Output the (X, Y) coordinate of the center of the cell containing the given text.  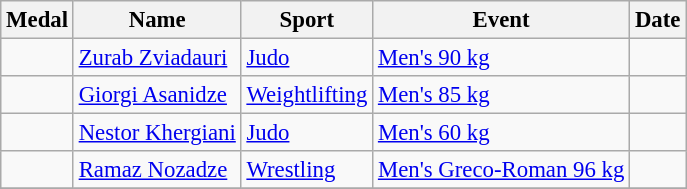
Weightlifting (307, 95)
Giorgi Asanidze (157, 95)
Event (502, 20)
Wrestling (307, 170)
Zurab Zviadauri (157, 58)
Date (658, 20)
Men's 85 kg (502, 95)
Ramaz Nozadze (157, 170)
Medal (38, 20)
Men's Greco-Roman 96 kg (502, 170)
Men's 60 kg (502, 133)
Name (157, 20)
Sport (307, 20)
Men's 90 kg (502, 58)
Nestor Khergiani (157, 133)
